Detect which cell encompasses the target text, then output its [X, Y] center coordinate. 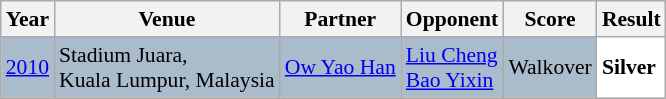
Liu Cheng Bao Yixin [452, 68]
Ow Yao Han [340, 68]
Silver [632, 68]
Walkover [550, 68]
Year [28, 19]
Opponent [452, 19]
2010 [28, 68]
Result [632, 19]
Stadium Juara,Kuala Lumpur, Malaysia [167, 68]
Venue [167, 19]
Partner [340, 19]
Score [550, 19]
